Return the (x, y) coordinate for the center point of the cell that contains the specified text.  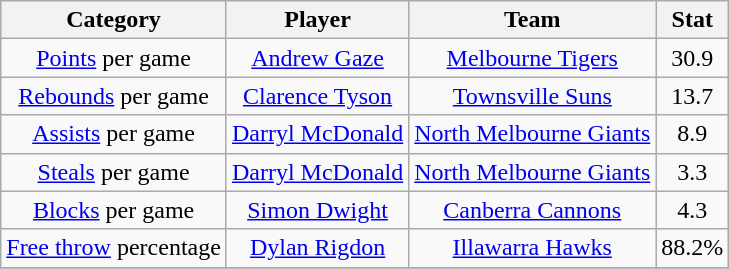
Category (114, 20)
4.3 (692, 210)
Assists per game (114, 134)
Dylan Rigdon (317, 248)
Team (532, 20)
Canberra Cannons (532, 210)
Stat (692, 20)
Points per game (114, 58)
Illawarra Hawks (532, 248)
8.9 (692, 134)
Townsville Suns (532, 96)
13.7 (692, 96)
Blocks per game (114, 210)
Simon Dwight (317, 210)
Rebounds per game (114, 96)
Steals per game (114, 172)
Clarence Tyson (317, 96)
Andrew Gaze (317, 58)
Player (317, 20)
88.2% (692, 248)
Free throw percentage (114, 248)
3.3 (692, 172)
Melbourne Tigers (532, 58)
30.9 (692, 58)
